Identify which cell holds the provided text, then report its (X, Y) central coordinate. 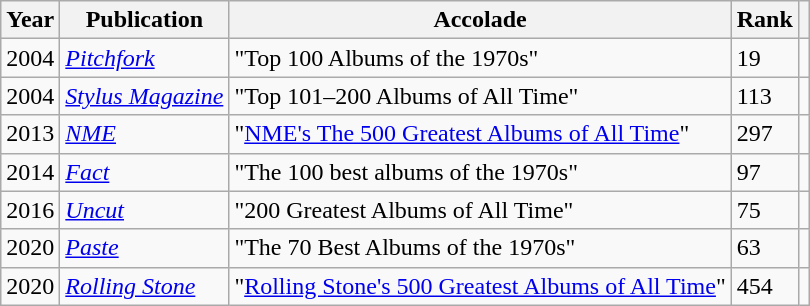
Stylus Magazine (144, 96)
2016 (30, 210)
"The 70 Best Albums of the 1970s" (480, 248)
Rolling Stone (144, 286)
Uncut (144, 210)
Publication (144, 20)
97 (764, 172)
Accolade (480, 20)
NME (144, 134)
Paste (144, 248)
"The 100 best albums of the 1970s" (480, 172)
113 (764, 96)
19 (764, 58)
Rank (764, 20)
297 (764, 134)
"200 Greatest Albums of All Time" (480, 210)
2013 (30, 134)
"Top 101–200 Albums of All Time" (480, 96)
"Rolling Stone's 500 Greatest Albums of All Time" (480, 286)
75 (764, 210)
"Top 100 Albums of the 1970s" (480, 58)
2014 (30, 172)
Fact (144, 172)
454 (764, 286)
Pitchfork (144, 58)
63 (764, 248)
Year (30, 20)
"NME's The 500 Greatest Albums of All Time" (480, 134)
